Find where the given text appears and provide that cell's center as (x, y) coordinate. 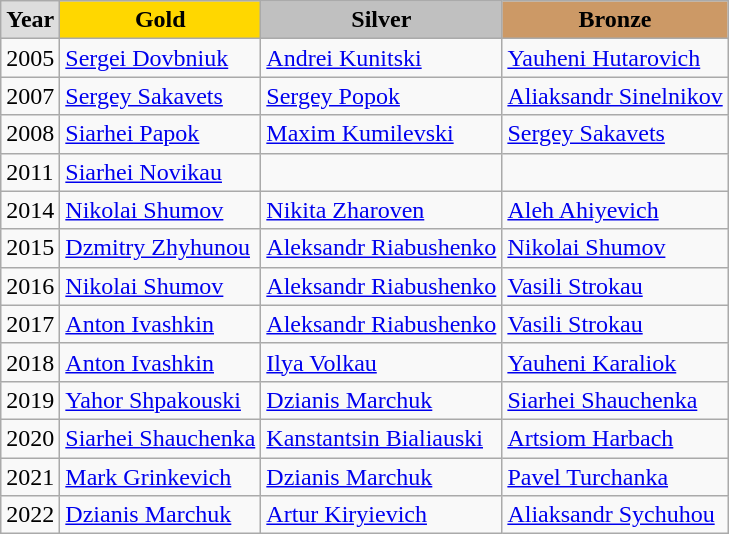
Maxim Kumilevski (382, 134)
Gold (160, 20)
2020 (30, 438)
2008 (30, 134)
2014 (30, 210)
Dzmitry Zhyhunou (160, 248)
Ilya Volkau (382, 362)
Mark Grinkevich (160, 477)
Andrei Kunitski (382, 58)
Kanstantsin Bialiauski (382, 438)
Yahor Shpakouski (160, 400)
Sergei Dovbniuk (160, 58)
2019 (30, 400)
2005 (30, 58)
Pavel Turchanka (615, 477)
2016 (30, 286)
Siarhei Novikau (160, 172)
Artsiom Harbach (615, 438)
Year (30, 20)
Yauheni Karaliok (615, 362)
Bronze (615, 20)
2022 (30, 515)
2021 (30, 477)
2011 (30, 172)
Nikita Zharoven (382, 210)
Yauheni Hutarovich (615, 58)
Aliaksandr Sinelnikov (615, 96)
Aleh Ahiyevich (615, 210)
2018 (30, 362)
Silver (382, 20)
Sergey Popok (382, 96)
Siarhei Papok (160, 134)
Aliaksandr Sychuhou (615, 515)
Artur Kiryievich (382, 515)
2007 (30, 96)
2015 (30, 248)
2017 (30, 324)
